Provide the [X, Y] coordinate of the cell's center where the given text is located.  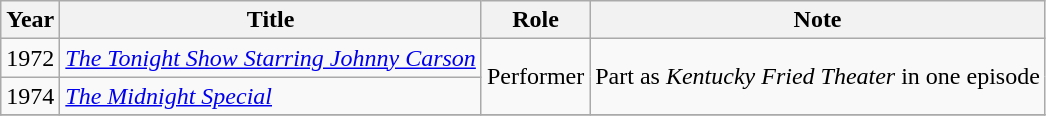
1974 [30, 96]
Part as Kentucky Fried Theater in one episode [818, 77]
Performer [535, 77]
Title [271, 20]
Year [30, 20]
Note [818, 20]
Role [535, 20]
1972 [30, 58]
The Midnight Special [271, 96]
The Tonight Show Starring Johnny Carson [271, 58]
